Search for the cell housing the specified text and yield its [x, y] center coordinate. 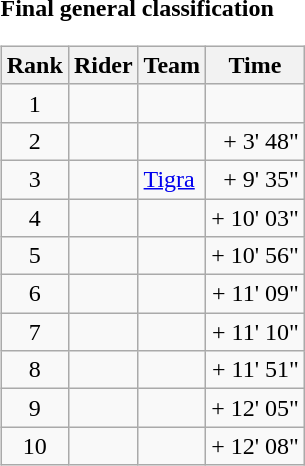
5 [34, 256]
+ 10' 03" [256, 217]
+ 3' 48" [256, 141]
7 [34, 332]
8 [34, 370]
+ 12' 05" [256, 408]
+ 11' 51" [256, 370]
+ 11' 09" [256, 294]
4 [34, 217]
9 [34, 408]
2 [34, 141]
+ 9' 35" [256, 179]
3 [34, 179]
1 [34, 103]
Rider [103, 65]
Tigra [172, 179]
+ 12' 08" [256, 446]
+ 10' 56" [256, 256]
Team [172, 65]
Time [256, 65]
6 [34, 294]
10 [34, 446]
Rank [34, 65]
+ 11' 10" [256, 332]
